Find where the given text appears and provide that cell's center as (x, y) coordinate. 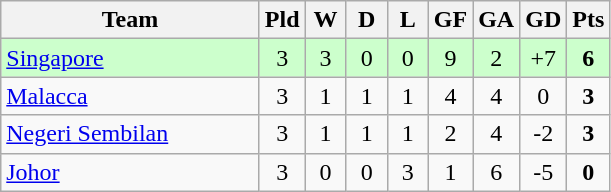
Singapore (130, 58)
Malacca (130, 96)
Pld (282, 20)
Johor (130, 172)
+7 (544, 58)
9 (450, 58)
Team (130, 20)
GA (496, 20)
Pts (588, 20)
-5 (544, 172)
-2 (544, 134)
L (408, 20)
Negeri Sembilan (130, 134)
GF (450, 20)
W (326, 20)
GD (544, 20)
D (366, 20)
